Detect which cell encompasses the target text, then output its [x, y] center coordinate. 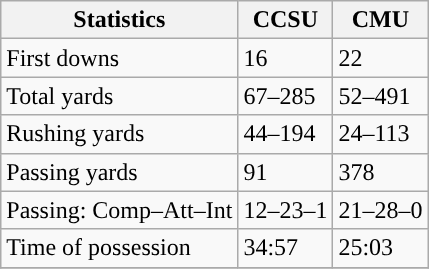
Total yards [120, 96]
21–28–0 [380, 210]
67–285 [286, 96]
25:03 [380, 248]
24–113 [380, 134]
Passing: Comp–Att–Int [120, 210]
Passing yards [120, 172]
First downs [120, 58]
12–23–1 [286, 210]
16 [286, 58]
52–491 [380, 96]
91 [286, 172]
378 [380, 172]
22 [380, 58]
Statistics [120, 20]
44–194 [286, 134]
CMU [380, 20]
34:57 [286, 248]
Time of possession [120, 248]
CCSU [286, 20]
Rushing yards [120, 134]
